Capture the cell that displays the provided text and extract its (x, y) central coordinate. 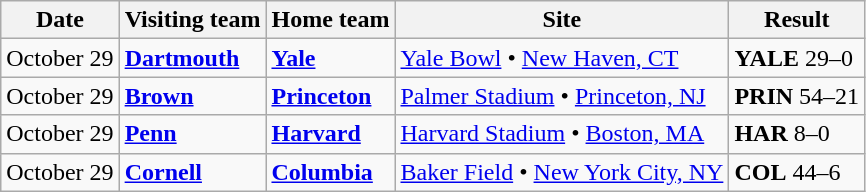
Columbia (330, 172)
Dartmouth (192, 58)
Home team (330, 20)
Yale Bowl • New Haven, CT (562, 58)
Site (562, 20)
Yale (330, 58)
Penn (192, 134)
Visiting team (192, 20)
Harvard Stadium • Boston, MA (562, 134)
PRIN 54–21 (797, 96)
HAR 8–0 (797, 134)
Princeton (330, 96)
Harvard (330, 134)
Palmer Stadium • Princeton, NJ (562, 96)
YALE 29–0 (797, 58)
COL 44–6 (797, 172)
Cornell (192, 172)
Date (60, 20)
Brown (192, 96)
Baker Field • New York City, NY (562, 172)
Result (797, 20)
